Scan for the cell matching the given text and deliver its [x, y] coordinate at center. 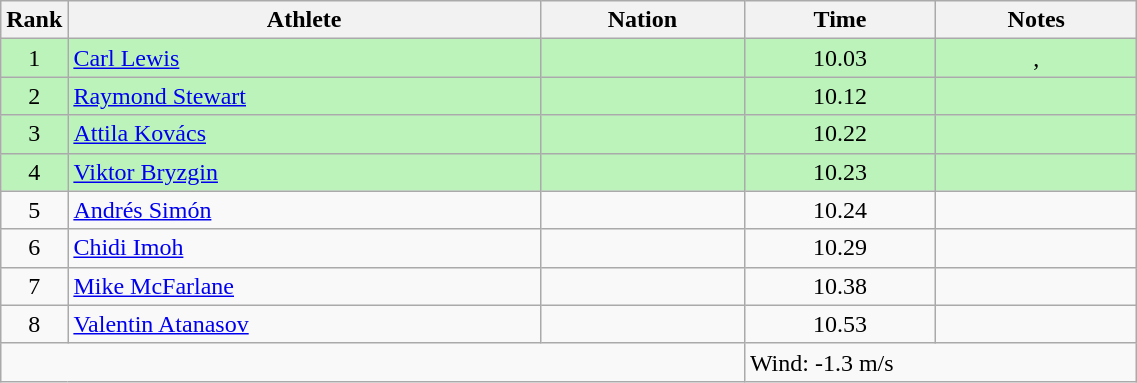
10.24 [840, 210]
Rank [34, 20]
8 [34, 324]
7 [34, 286]
3 [34, 134]
10.22 [840, 134]
Raymond Stewart [304, 96]
2 [34, 96]
Mike McFarlane [304, 286]
10.23 [840, 172]
6 [34, 248]
Nation [642, 20]
10.12 [840, 96]
10.53 [840, 324]
10.03 [840, 58]
Attila Kovács [304, 134]
Wind: -1.3 m/s [940, 362]
Athlete [304, 20]
10.38 [840, 286]
10.29 [840, 248]
4 [34, 172]
Carl Lewis [304, 58]
Chidi Imoh [304, 248]
Andrés Simón [304, 210]
Notes [1036, 20]
Time [840, 20]
1 [34, 58]
Valentin Atanasov [304, 324]
5 [34, 210]
Viktor Bryzgin [304, 172]
, [1036, 58]
